Output the [x, y] coordinate of the center of the cell containing the given text.  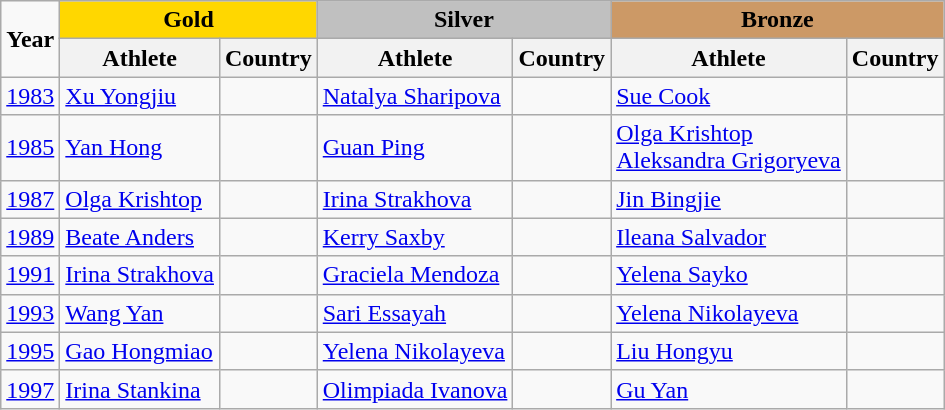
Ileana Salvador [729, 237]
Xu Yongjiu [140, 96]
1997 [30, 389]
1989 [30, 237]
Bronze [778, 20]
Natalya Sharipova [415, 96]
1995 [30, 351]
Gold [188, 20]
Silver [464, 20]
Wang Yan [140, 313]
Yan Hong [140, 148]
Graciela Mendoza [415, 275]
Sue Cook [729, 96]
1991 [30, 275]
Yelena Sayko [729, 275]
1983 [30, 96]
Gu Yan [729, 389]
Kerry Saxby [415, 237]
Sari Essayah [415, 313]
Jin Bingjie [729, 199]
Gao Hongmiao [140, 351]
Olga Krishtop [140, 199]
1987 [30, 199]
Irina Stankina [140, 389]
Olimpiada Ivanova [415, 389]
Guan Ping [415, 148]
1993 [30, 313]
1985 [30, 148]
Beate Anders [140, 237]
Year [30, 39]
Liu Hongyu [729, 351]
Olga KrishtopAleksandra Grigoryeva [729, 148]
